Output the [x, y] coordinate of the center of the cell containing the given text.  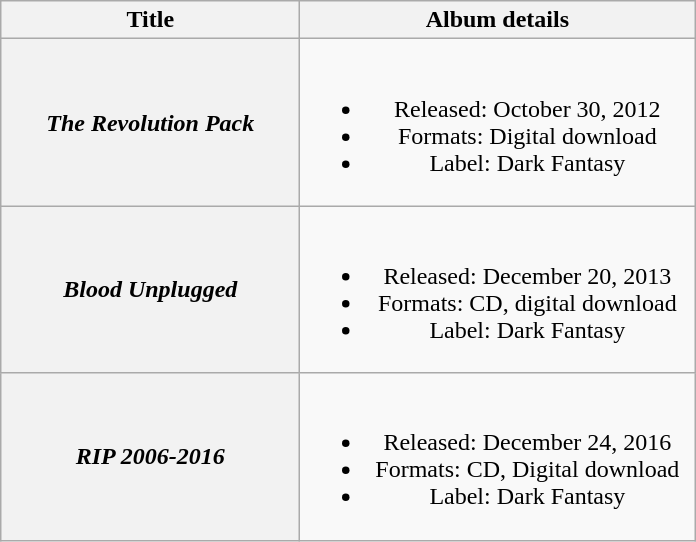
Title [150, 20]
Blood Unplugged [150, 290]
Album details [498, 20]
The Revolution Pack [150, 122]
Released: October 30, 2012Formats: Digital downloadLabel: Dark Fantasy [498, 122]
Released: December 20, 2013Formats: CD, digital downloadLabel: Dark Fantasy [498, 290]
Released: December 24, 2016Formats: CD, Digital downloadLabel: Dark Fantasy [498, 456]
RIP 2006-2016 [150, 456]
